Find where the given text appears and provide that cell's center as (x, y) coordinate. 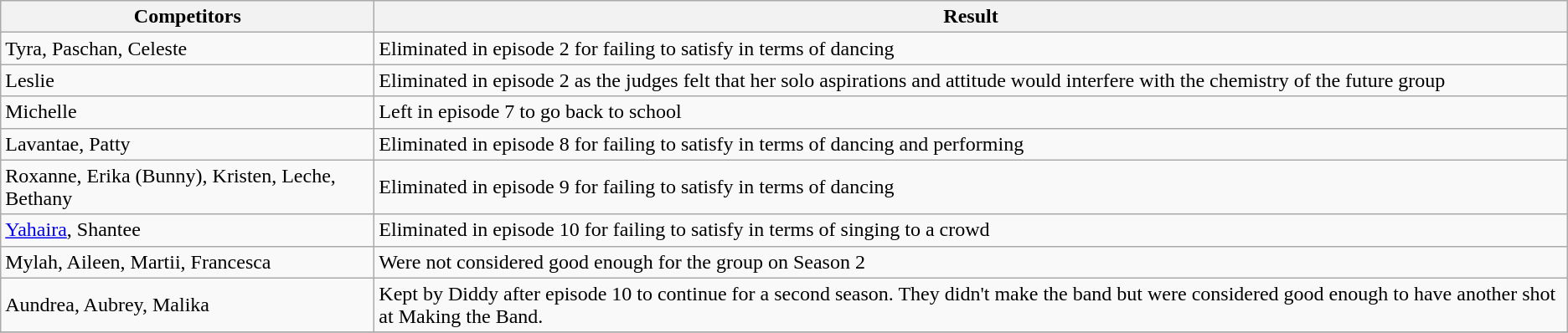
Aundrea, Aubrey, Malika (188, 305)
Tyra, Paschan, Celeste (188, 49)
Result (971, 17)
Eliminated in episode 2 for failing to satisfy in terms of dancing (971, 49)
Eliminated in episode 10 for failing to satisfy in terms of singing to a crowd (971, 230)
Leslie (188, 80)
Eliminated in episode 2 as the judges felt that her solo aspirations and attitude would interfere with the chemistry of the future group (971, 80)
Roxanne, Erika (Bunny), Kristen, Leche, Bethany (188, 187)
Were not considered good enough for the group on Season 2 (971, 262)
Left in episode 7 to go back to school (971, 112)
Michelle (188, 112)
Yahaira, Shantee (188, 230)
Competitors (188, 17)
Mylah, Aileen, Martii, Francesca (188, 262)
Lavantae, Patty (188, 144)
Eliminated in episode 9 for failing to satisfy in terms of dancing (971, 187)
Eliminated in episode 8 for failing to satisfy in terms of dancing and performing (971, 144)
